Scan for the cell matching the given text and deliver its [x, y] coordinate at center. 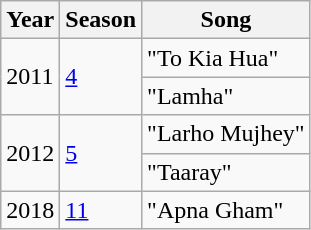
5 [101, 153]
Year [30, 20]
Song [226, 20]
2018 [30, 210]
11 [101, 210]
"Taaray" [226, 172]
2012 [30, 153]
4 [101, 77]
2011 [30, 77]
"Apna Gham" [226, 210]
"Larho Mujhey" [226, 134]
"To Kia Hua" [226, 58]
Season [101, 20]
"Lamha" [226, 96]
